Find where the given text appears and provide that cell's center as [X, Y] coordinate. 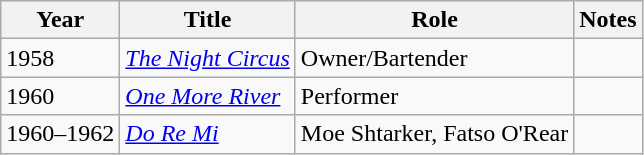
1960 [60, 96]
Notes [608, 20]
Performer [434, 96]
1958 [60, 58]
Year [60, 20]
The Night Circus [208, 58]
Role [434, 20]
Moe Shtarker, Fatso O'Rear [434, 134]
Title [208, 20]
Owner/Bartender [434, 58]
One More River [208, 96]
Do Re Mi [208, 134]
1960–1962 [60, 134]
